Return (x, y) of the center of cell containing provided text 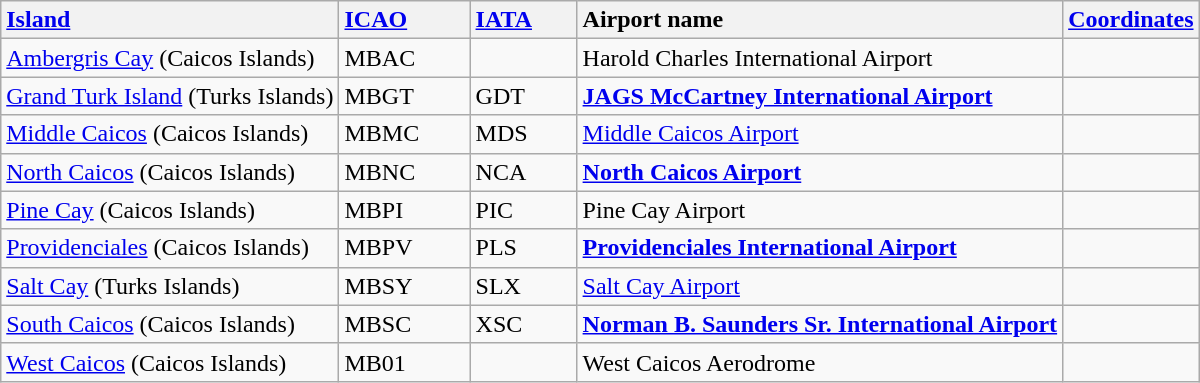
MBNC (404, 172)
West Caicos (Caicos Islands) (170, 362)
Harold Charles International Airport (820, 58)
ICAO (404, 20)
MDS (524, 134)
Providenciales International Airport (820, 248)
PIC (524, 210)
Pine Cay (Caicos Islands) (170, 210)
Grand Turk Island (Turks Islands) (170, 96)
MBPI (404, 210)
MBMC (404, 134)
MBAC (404, 58)
Middle Caicos (Caicos Islands) (170, 134)
MBSY (404, 286)
XSC (524, 324)
MB01 (404, 362)
Ambergris Cay (Caicos Islands) (170, 58)
North Caicos (Caicos Islands) (170, 172)
SLX (524, 286)
MBPV (404, 248)
Island (170, 20)
Middle Caicos Airport (820, 134)
GDT (524, 96)
MBGT (404, 96)
Coordinates (1131, 20)
Airport name (820, 20)
MBSC (404, 324)
Salt Cay (Turks Islands) (170, 286)
West Caicos Aerodrome (820, 362)
South Caicos (Caicos Islands) (170, 324)
JAGS McCartney International Airport (820, 96)
North Caicos Airport (820, 172)
Pine Cay Airport (820, 210)
IATA (524, 20)
NCA (524, 172)
Norman B. Saunders Sr. International Airport (820, 324)
PLS (524, 248)
Salt Cay Airport (820, 286)
Providenciales (Caicos Islands) (170, 248)
